Locate the cell with the specified text and output its [x, y] center coordinate. 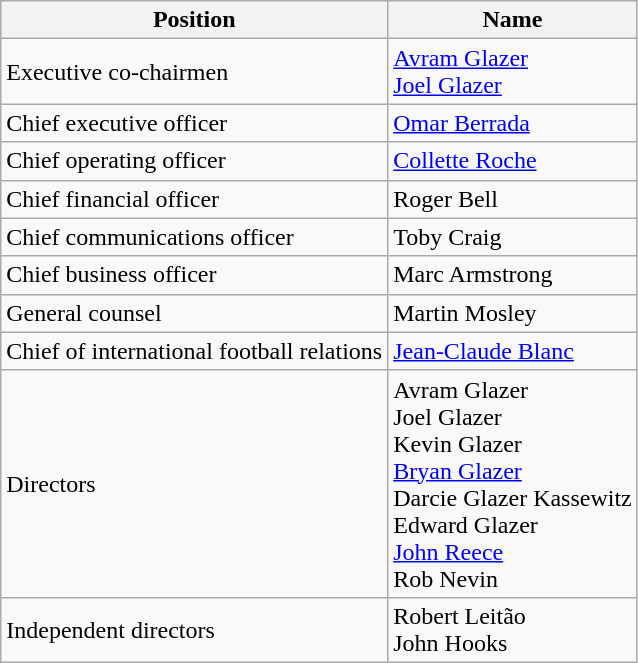
Executive co-chairmen [194, 72]
Independent directors [194, 630]
Chief operating officer [194, 161]
Robert LeitãoJohn Hooks [513, 630]
Chief executive officer [194, 123]
Directors [194, 484]
Chief business officer [194, 275]
Position [194, 20]
Toby Craig [513, 237]
Omar Berrada [513, 123]
General counsel [194, 313]
Marc Armstrong [513, 275]
Martin Mosley [513, 313]
Avram GlazerJoel Glazer [513, 72]
Chief of international football relations [194, 351]
Jean-Claude Blanc [513, 351]
Avram GlazerJoel GlazerKevin GlazerBryan GlazerDarcie Glazer KassewitzEdward GlazerJohn ReeceRob Nevin [513, 484]
Collette Roche [513, 161]
Chief communications officer [194, 237]
Roger Bell [513, 199]
Chief financial officer [194, 199]
Name [513, 20]
